Scan for the cell matching the given text and deliver its [X, Y] coordinate at center. 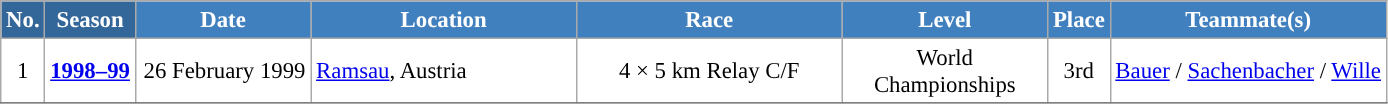
1998–99 [90, 72]
Place [1079, 20]
1 [23, 72]
World Championships [945, 72]
Race [709, 20]
Level [945, 20]
Ramsau, Austria [444, 72]
4 × 5 km Relay C/F [709, 72]
Teammate(s) [1248, 20]
3rd [1079, 72]
Season [90, 20]
26 February 1999 [223, 72]
Bauer / Sachenbacher / Wille [1248, 72]
Date [223, 20]
No. [23, 20]
Location [444, 20]
